Capture the cell that displays the provided text and extract its [X, Y] central coordinate. 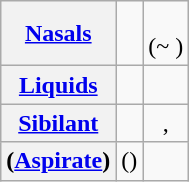
Nasals [58, 34]
(~ ) [166, 34]
Liquids [58, 85]
Sibilant [58, 123]
() [130, 161]
, [166, 123]
(Aspirate) [58, 161]
